Determine the [X, Y] coordinate at the center of the cell enclosing the given text.  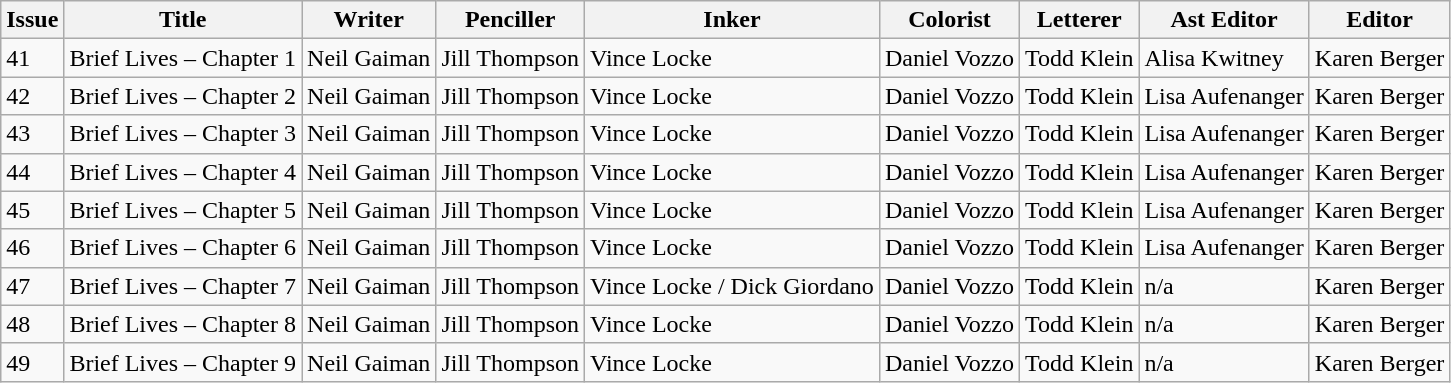
Alisa Kwitney [1224, 58]
Editor [1380, 20]
Vince Locke / Dick Giordano [732, 286]
Inker [732, 20]
Brief Lives – Chapter 7 [183, 286]
Letterer [1080, 20]
45 [32, 210]
Issue [32, 20]
43 [32, 134]
Brief Lives – Chapter 5 [183, 210]
Brief Lives – Chapter 3 [183, 134]
48 [32, 324]
41 [32, 58]
Title [183, 20]
47 [32, 286]
46 [32, 248]
Brief Lives – Chapter 4 [183, 172]
Brief Lives – Chapter 8 [183, 324]
42 [32, 96]
Brief Lives – Chapter 2 [183, 96]
Brief Lives – Chapter 1 [183, 58]
Brief Lives – Chapter 9 [183, 362]
Brief Lives – Chapter 6 [183, 248]
49 [32, 362]
44 [32, 172]
Writer [369, 20]
Ast Editor [1224, 20]
Colorist [949, 20]
Penciller [510, 20]
